Extract the (x, y) coordinate from the center of the cell holding the provided text.  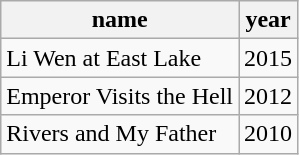
name (120, 20)
Li Wen at East Lake (120, 58)
year (268, 20)
2010 (268, 134)
Rivers and My Father (120, 134)
Emperor Visits the Hell (120, 96)
2012 (268, 96)
2015 (268, 58)
